Pinpoint the cell where the given text exists, returning its [X, Y] midpoint coordinate. 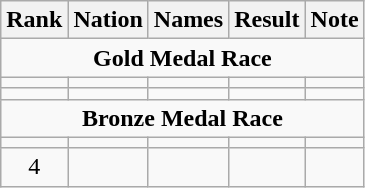
4 [34, 167]
Gold Medal Race [182, 58]
Nation [108, 20]
Names [188, 20]
Result [267, 20]
Rank [34, 20]
Bronze Medal Race [182, 118]
Note [334, 20]
